Find where the given text appears and provide that cell's center as (X, Y) coordinate. 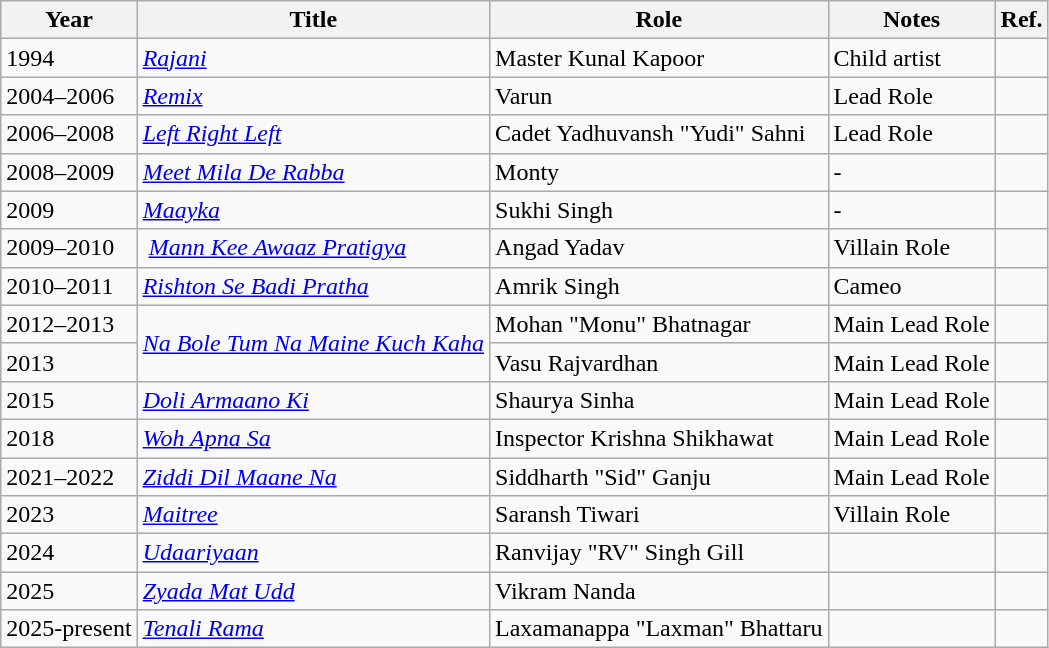
Child artist (912, 58)
Meet Mila De Rabba (313, 172)
Sukhi Singh (660, 210)
Vikram Nanda (660, 591)
2012–2013 (69, 324)
Saransh Tiwari (660, 515)
Mohan "Monu" Bhatnagar (660, 324)
2024 (69, 553)
2013 (69, 362)
Year (69, 20)
Role (660, 20)
Woh Apna Sa (313, 438)
Udaariyaan (313, 553)
Notes (912, 20)
Remix (313, 96)
Rishton Se Badi Pratha (313, 286)
Cadet Yadhuvansh "Yudi" Sahni (660, 134)
Maayka (313, 210)
Ziddi Dil Maane Na (313, 477)
2015 (69, 400)
Inspector Krishna Shikhawat (660, 438)
2021–2022 (69, 477)
2023 (69, 515)
2010–2011 (69, 286)
2006–2008 (69, 134)
Maitree (313, 515)
Cameo (912, 286)
Vasu Rajvardhan (660, 362)
1994 (69, 58)
Ranvijay "RV" Singh Gill (660, 553)
Left Right Left (313, 134)
2004–2006 (69, 96)
Ref. (1022, 20)
Mann Kee Awaaz Pratigya (313, 248)
2018 (69, 438)
Laxamanappa "Laxman" Bhattaru (660, 629)
2025-present (69, 629)
Shaurya Sinha (660, 400)
Tenali Rama (313, 629)
Varun (660, 96)
2025 (69, 591)
Master Kunal Kapoor (660, 58)
Monty (660, 172)
Doli Armaano Ki (313, 400)
Zyada Mat Udd (313, 591)
Angad Yadav (660, 248)
Amrik Singh (660, 286)
2009–2010 (69, 248)
2008–2009 (69, 172)
Siddharth "Sid" Ganju (660, 477)
Rajani (313, 58)
Title (313, 20)
2009 (69, 210)
Na Bole Tum Na Maine Kuch Kaha (313, 343)
